Identify which cell holds the provided text, then report its (x, y) central coordinate. 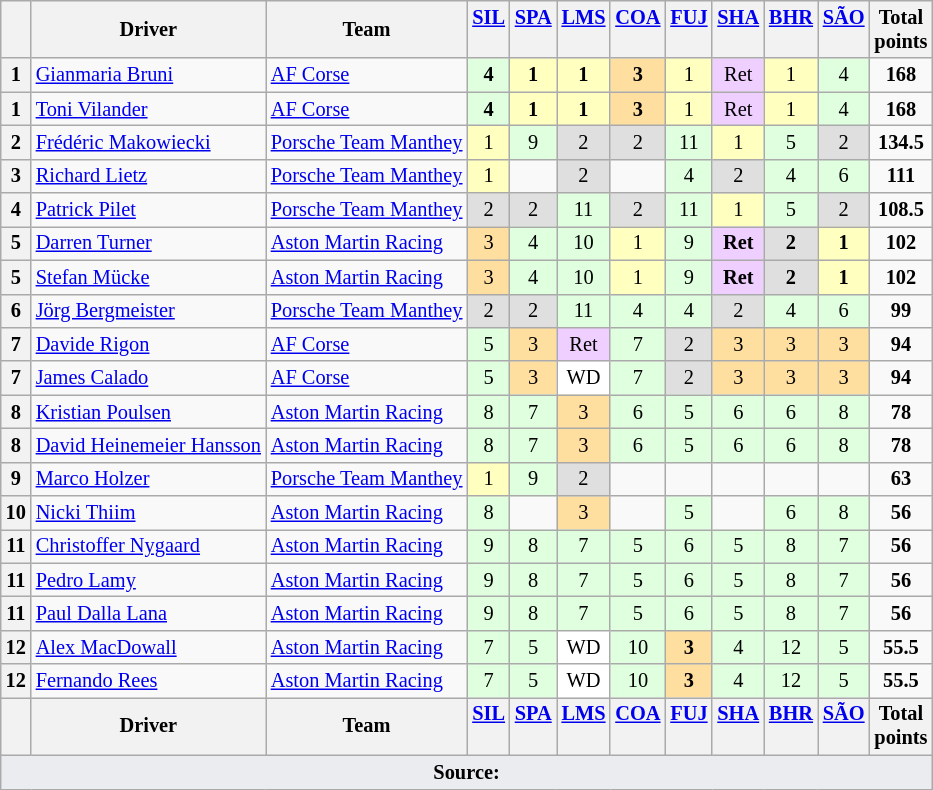
Patrick Pilet (148, 210)
Nicki Thiim (148, 513)
Pedro Lamy (148, 580)
108.5 (900, 210)
Davide Rigon (148, 344)
Richard Lietz (148, 176)
Alex MacDowall (148, 647)
Jörg Bergmeister (148, 311)
Frédéric Makowiecki (148, 142)
Source: (467, 772)
Kristian Poulsen (148, 412)
David Heinemeier Hansson (148, 445)
James Calado (148, 378)
Marco Holzer (148, 479)
Toni Vilander (148, 109)
99 (900, 311)
111 (900, 176)
Stefan Mücke (148, 277)
134.5 (900, 142)
Gianmaria Bruni (148, 75)
Paul Dalla Lana (148, 613)
Darren Turner (148, 243)
63 (900, 479)
Fernando Rees (148, 681)
Christoffer Nygaard (148, 546)
